For the text-containing cell, return its midpoint in (X, Y) coordinate format. 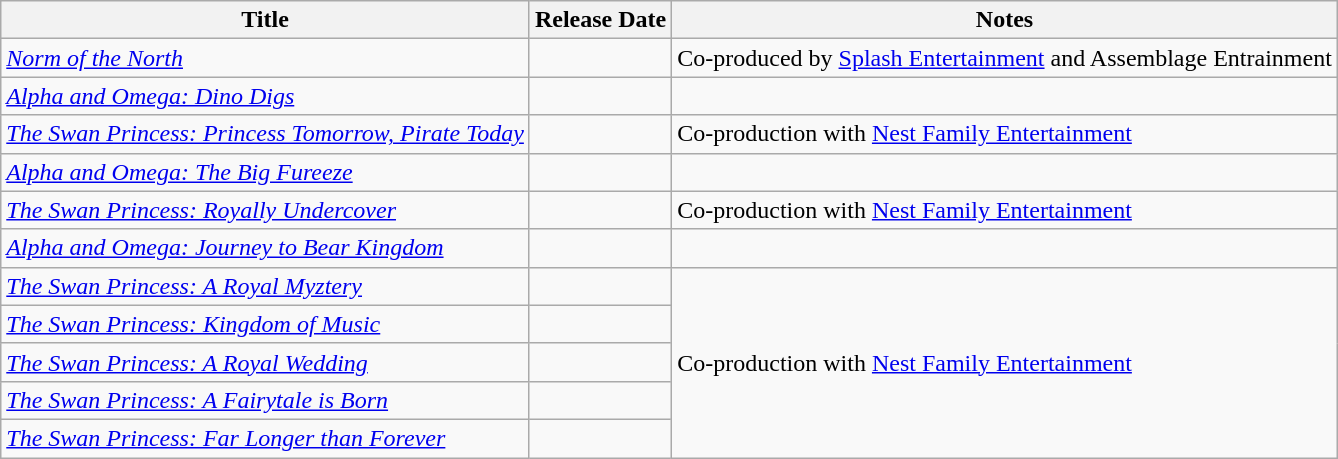
Release Date (600, 20)
Notes (1005, 20)
The Swan Princess: Royally Undercover (266, 210)
The Swan Princess: A Royal Myztery (266, 286)
Title (266, 20)
The Swan Princess: Kingdom of Music (266, 324)
The Swan Princess: A Royal Wedding (266, 362)
Alpha and Omega: Journey to Bear Kingdom (266, 248)
The Swan Princess: Far Longer than Forever (266, 438)
The Swan Princess: Princess Tomorrow, Pirate Today (266, 134)
Alpha and Omega: The Big Fureeze (266, 172)
Norm of the North (266, 58)
Co-produced by Splash Entertainment and Assemblage Entrainment (1005, 58)
Alpha and Omega: Dino Digs (266, 96)
The Swan Princess: A Fairytale is Born (266, 400)
